Find where the given text appears and provide that cell's center as (X, Y) coordinate. 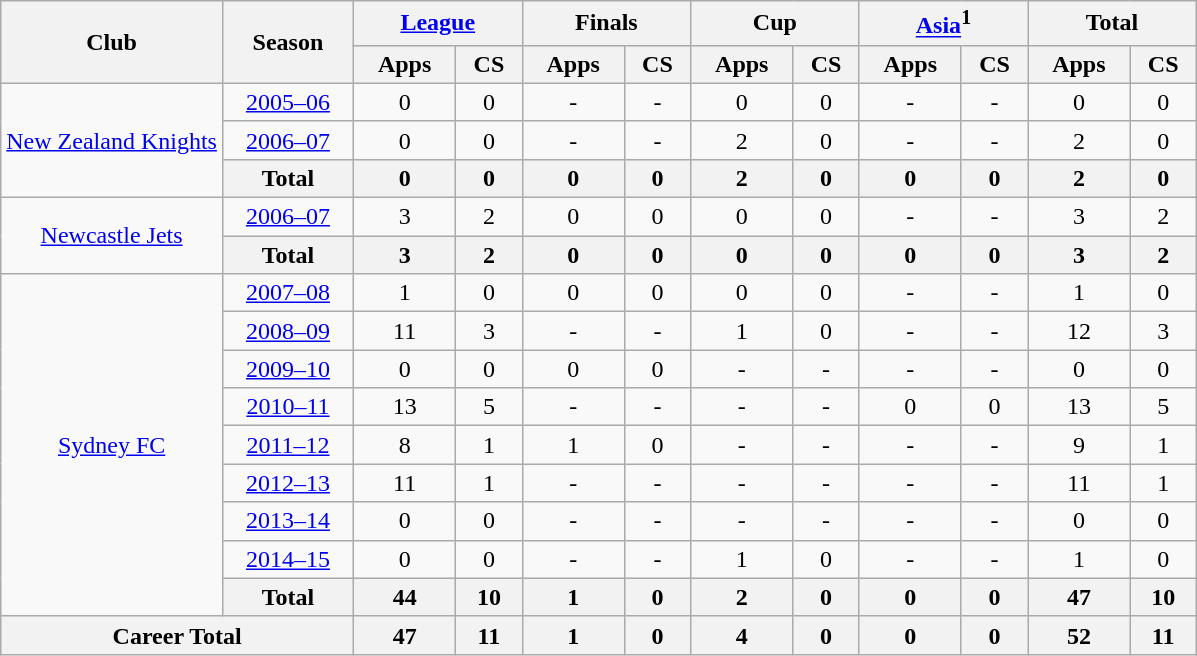
44 (404, 597)
Career Total (178, 635)
52 (1079, 635)
Club (112, 42)
9 (1079, 445)
Asia1 (944, 24)
New Zealand Knights (112, 140)
League (438, 24)
2012–13 (288, 483)
2005–06 (288, 102)
2009–10 (288, 369)
2013–14 (288, 521)
2010–11 (288, 407)
2008–09 (288, 331)
8 (404, 445)
Season (288, 42)
2014–15 (288, 559)
Finals (606, 24)
Newcastle Jets (112, 236)
Cup (776, 24)
4 (742, 635)
2007–08 (288, 293)
Sydney FC (112, 446)
2011–12 (288, 445)
12 (1079, 331)
